Scan for the cell matching the given text and deliver its [X, Y] coordinate at center. 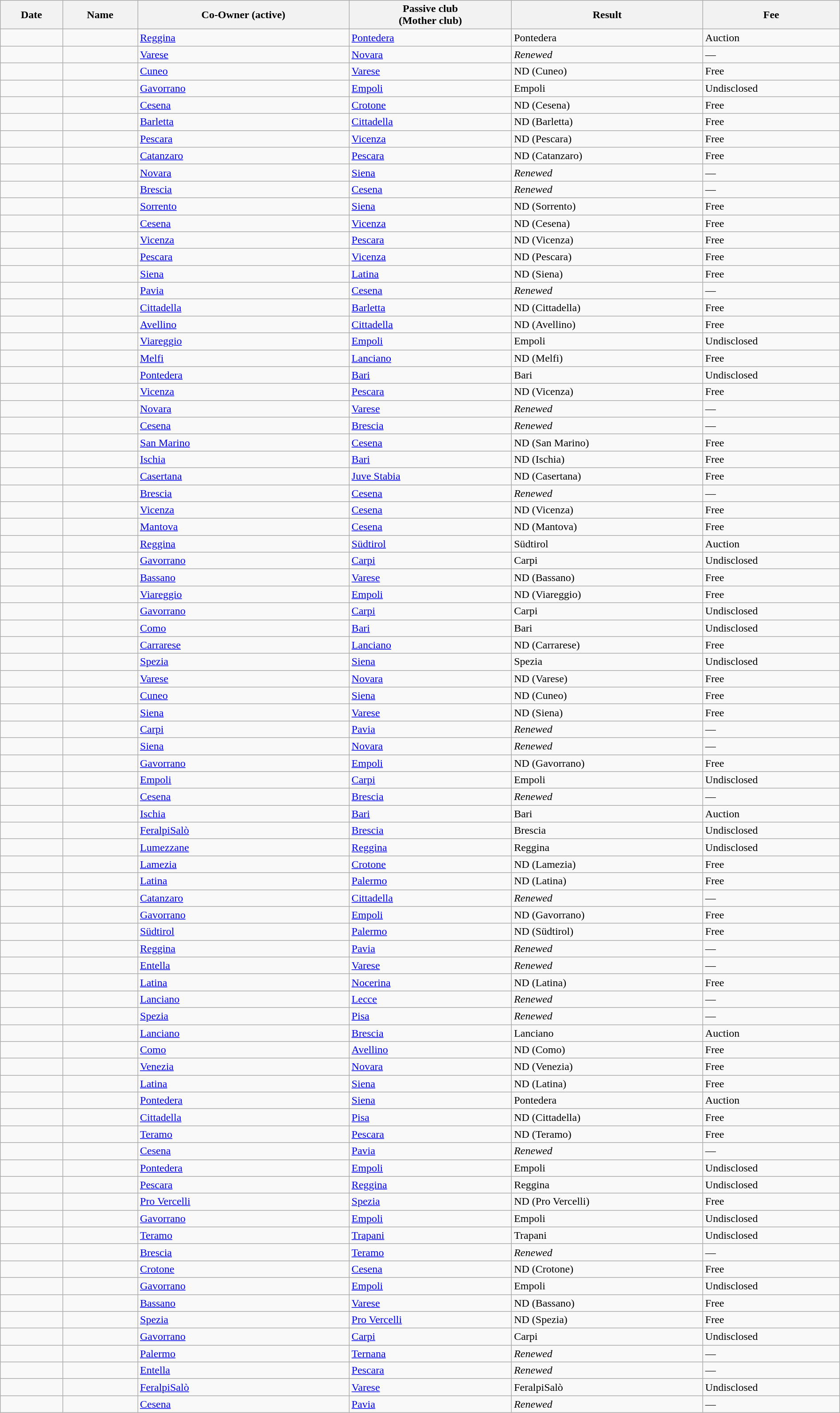
Fee [771, 15]
Co-Owner (active) [243, 15]
Name [100, 15]
Lumezzane [243, 847]
Venezia [243, 1067]
ND (Como) [607, 1050]
Lecce [431, 999]
ND (Sorrento) [607, 206]
Melfi [243, 358]
Nocerina [431, 982]
ND (Mantova) [607, 527]
Ternana [431, 1354]
ND (Barletta) [607, 122]
Passive club(Mother club) [431, 15]
Juve Stabia [431, 476]
ND (Spezia) [607, 1320]
ND (Teramo) [607, 1134]
Mantova [243, 527]
Casertana [243, 476]
ND (Catanzaro) [607, 156]
Date [32, 15]
ND (Carrarese) [607, 645]
San Marino [243, 442]
ND (Casertana) [607, 476]
ND (Pro Vercelli) [607, 1202]
ND (Viareggio) [607, 594]
ND (San Marino) [607, 442]
ND (Melfi) [607, 358]
ND (Avellino) [607, 324]
ND (Varese) [607, 679]
ND (Crotone) [607, 1269]
Result [607, 15]
Carrarese [243, 645]
Lamezia [243, 864]
ND (Lamezia) [607, 864]
ND (Venezia) [607, 1067]
ND (Südtirol) [607, 932]
ND (Ischia) [607, 459]
Sorrento [243, 206]
